Output the [X, Y] coordinate of the center of the cell containing the given text.  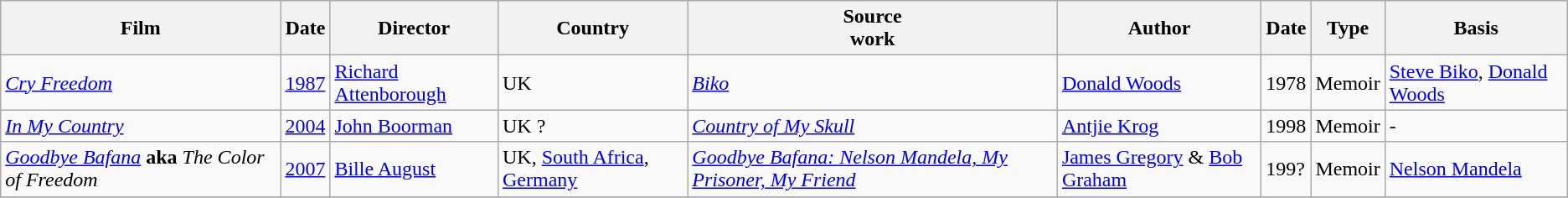
Film [141, 29]
Country of My Skull [873, 126]
Donald Woods [1159, 82]
Sourcework [873, 29]
Steve Biko, Donald Woods [1476, 82]
Nelson Mandela [1476, 169]
2004 [305, 126]
Country [592, 29]
James Gregory & Bob Graham [1159, 169]
UK, South Africa, Germany [592, 169]
199? [1287, 169]
Bille August [414, 169]
1978 [1287, 82]
1998 [1287, 126]
Antjie Krog [1159, 126]
UK [592, 82]
John Boorman [414, 126]
Cry Freedom [141, 82]
Author [1159, 29]
UK ? [592, 126]
Goodbye Bafana: Nelson Mandela, My Prisoner, My Friend [873, 169]
- [1476, 126]
Richard Attenborough [414, 82]
Director [414, 29]
Basis [1476, 29]
1987 [305, 82]
Goodbye Bafana aka The Color of Freedom [141, 169]
In My Country [141, 126]
2007 [305, 169]
Type [1348, 29]
Biko [873, 82]
